Output the (x, y) coordinate of the center of the cell containing the given text.  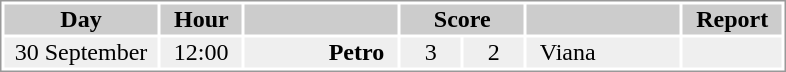
3 (431, 53)
30 September (80, 53)
Day (80, 19)
Petro (322, 53)
2 (494, 53)
Report (732, 19)
Score (462, 19)
12:00 (200, 53)
Viana (604, 53)
Hour (200, 19)
